Detect which cell encompasses the target text, then output its [X, Y] center coordinate. 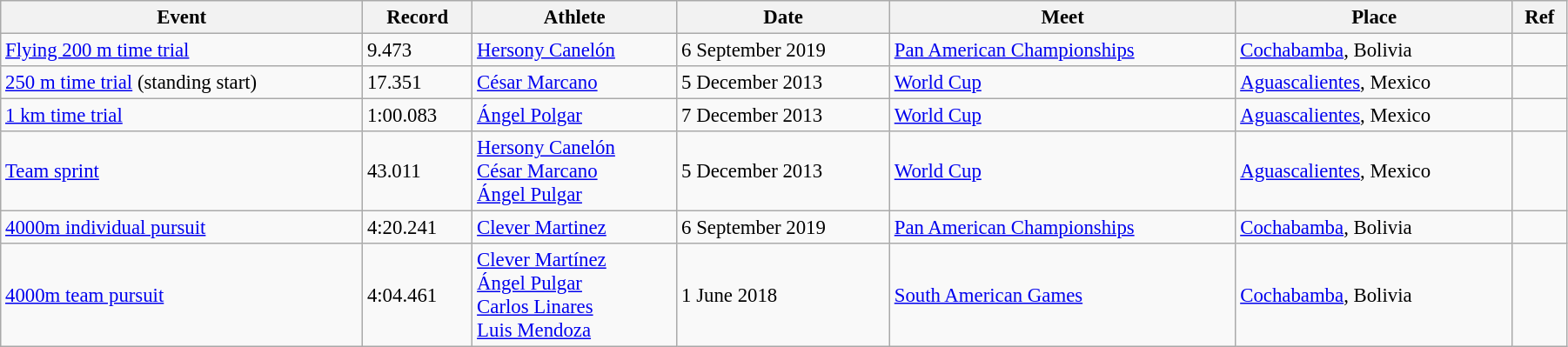
Place [1374, 17]
Ref [1539, 17]
César Marcano [574, 83]
South American Games [1062, 296]
Event [182, 17]
1:00.083 [418, 116]
Ángel Polgar [574, 116]
Team sprint [182, 171]
250 m time trial (standing start) [182, 83]
Meet [1062, 17]
Date [783, 17]
4000m team pursuit [182, 296]
1 June 2018 [783, 296]
17.351 [418, 83]
Flying 200 m time trial [182, 50]
Clever Martinez [574, 228]
4:20.241 [418, 228]
7 December 2013 [783, 116]
4000m individual pursuit [182, 228]
Record [418, 17]
1 km time trial [182, 116]
Athlete [574, 17]
43.011 [418, 171]
4:04.461 [418, 296]
Clever MartínezÁngel PulgarCarlos LinaresLuis Mendoza [574, 296]
9.473 [418, 50]
Hersony CanelónCésar MarcanoÁngel Pulgar [574, 171]
Hersony Canelón [574, 50]
